From the cell containing the given text, extract its center point as (x, y) coordinate. 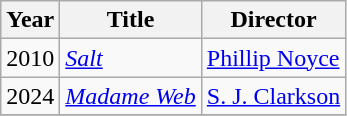
Phillip Noyce (273, 58)
2010 (30, 58)
Year (30, 20)
Salt (130, 58)
Madame Web (130, 96)
S. J. Clarkson (273, 96)
Director (273, 20)
Title (130, 20)
2024 (30, 96)
